Detect which cell encompasses the target text, then output its [X, Y] center coordinate. 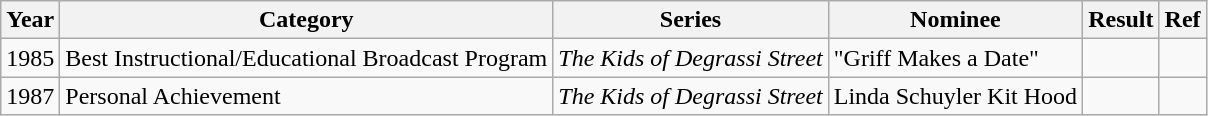
"Griff Makes a Date" [955, 58]
Series [691, 20]
Personal Achievement [306, 96]
Result [1121, 20]
Ref [1182, 20]
Year [30, 20]
Nominee [955, 20]
Category [306, 20]
Linda Schuyler Kit Hood [955, 96]
Best Instructional/Educational Broadcast Program [306, 58]
1987 [30, 96]
1985 [30, 58]
